Extract the [X, Y] coordinate from the center of the cell holding the provided text.  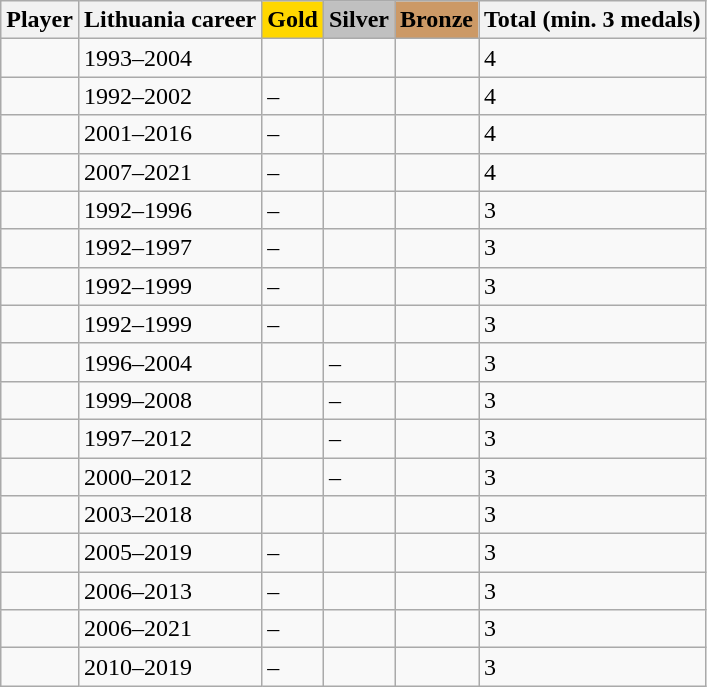
1997–2012 [170, 438]
2007–2021 [170, 172]
Player [40, 20]
Lithuania career [170, 20]
2003–2018 [170, 515]
2006–2013 [170, 591]
1992–1996 [170, 210]
2006–2021 [170, 629]
Total (min. 3 medals) [592, 20]
2000–2012 [170, 477]
1996–2004 [170, 362]
Gold [293, 20]
Silver [358, 20]
Bronze [437, 20]
1993–2004 [170, 58]
2001–2016 [170, 134]
1992–2002 [170, 96]
1992–1997 [170, 248]
2010–2019 [170, 667]
2005–2019 [170, 553]
1999–2008 [170, 400]
